Search for the cell housing the specified text and yield its [X, Y] center coordinate. 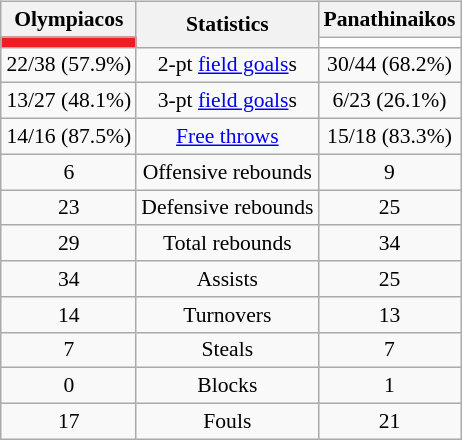
9 [389, 172]
13 [389, 314]
Total rebounds [227, 243]
14/16 (87.5%) [68, 136]
Blocks [227, 386]
Steals [227, 350]
Free throws [227, 136]
13/27 (48.1%) [68, 101]
29 [68, 243]
1 [389, 386]
Panathinaikos [389, 19]
23 [68, 208]
22/38 (57.9%) [68, 65]
6 [68, 172]
0 [68, 386]
Statistics [227, 24]
30/44 (68.2%) [389, 65]
3-pt field goalss [227, 101]
6/23 (26.1%) [389, 101]
17 [68, 421]
2-pt field goalss [227, 65]
Fouls [227, 421]
Turnovers [227, 314]
Assists [227, 279]
14 [68, 314]
Offensive rebounds [227, 172]
15/18 (83.3%) [389, 136]
21 [389, 421]
Olympiacos [68, 19]
Defensive rebounds [227, 208]
